Search for the cell housing the specified text and yield its (X, Y) center coordinate. 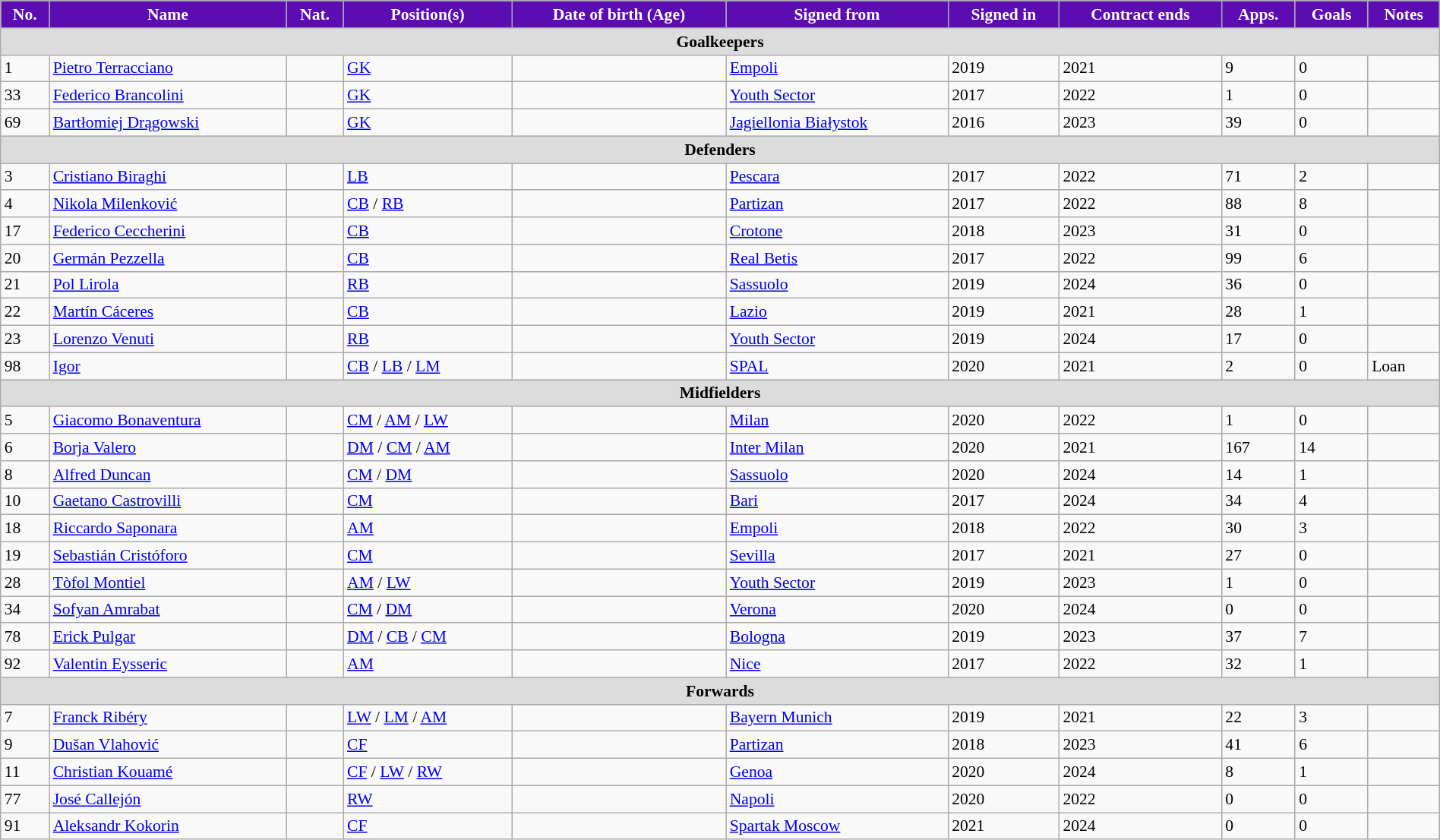
CF / LW / RW (428, 772)
69 (25, 123)
Giacomo Bonaventura (168, 421)
Franck Ribéry (168, 718)
Pescara (837, 177)
Signed in (1003, 14)
27 (1258, 556)
Real Betis (837, 258)
Pietro Terracciano (168, 68)
LB (428, 177)
91 (25, 826)
No. (25, 14)
Nat. (314, 14)
78 (25, 637)
18 (25, 529)
Apps. (1258, 14)
Nikola Milenković (168, 204)
33 (25, 96)
Jagiellonia Białystok (837, 123)
92 (25, 664)
Name (168, 14)
Federico Brancolini (168, 96)
Bologna (837, 637)
41 (1258, 745)
37 (1258, 637)
Crotone (837, 231)
Goalkeepers (720, 42)
20 (25, 258)
39 (1258, 123)
Gaetano Castrovilli (168, 501)
Sebastián Cristóforo (168, 556)
32 (1258, 664)
Position(s) (428, 14)
CB / RB (428, 204)
AM / LW (428, 583)
Spartak Moscow (837, 826)
23 (25, 339)
Pol Lirola (168, 285)
21 (25, 285)
Goals (1331, 14)
Loan (1404, 366)
Defenders (720, 150)
30 (1258, 529)
Notes (1404, 14)
CB / LB / LM (428, 366)
Lazio (837, 312)
RW (428, 799)
31 (1258, 231)
Lorenzo Venuti (168, 339)
Erick Pulgar (168, 637)
Nice (837, 664)
Riccardo Saponara (168, 529)
Igor (168, 366)
Midfielders (720, 393)
Genoa (837, 772)
Germán Pezzella (168, 258)
SPAL (837, 366)
77 (25, 799)
Dušan Vlahović (168, 745)
Napoli (837, 799)
2016 (1003, 123)
CM / AM / LW (428, 421)
Inter Milan (837, 447)
Martín Cáceres (168, 312)
Christian Kouamé (168, 772)
88 (1258, 204)
Federico Ceccherini (168, 231)
Bartłomiej Drągowski (168, 123)
71 (1258, 177)
Bari (837, 501)
Contract ends (1140, 14)
Cristiano Biraghi (168, 177)
José Callejón (168, 799)
Verona (837, 610)
DM / CM / AM (428, 447)
99 (1258, 258)
167 (1258, 447)
Borja Valero (168, 447)
Sofyan Amrabat (168, 610)
Aleksandr Kokorin (168, 826)
Forwards (720, 691)
36 (1258, 285)
Tòfol Montiel (168, 583)
10 (25, 501)
Signed from (837, 14)
LW / LM / AM (428, 718)
5 (25, 421)
Alfred Duncan (168, 475)
19 (25, 556)
Valentin Eysseric (168, 664)
Bayern Munich (837, 718)
Milan (837, 421)
11 (25, 772)
DM / CB / CM (428, 637)
Date of birth (Age) (618, 14)
98 (25, 366)
Sevilla (837, 556)
